Return (x, y) of the center of cell containing provided text 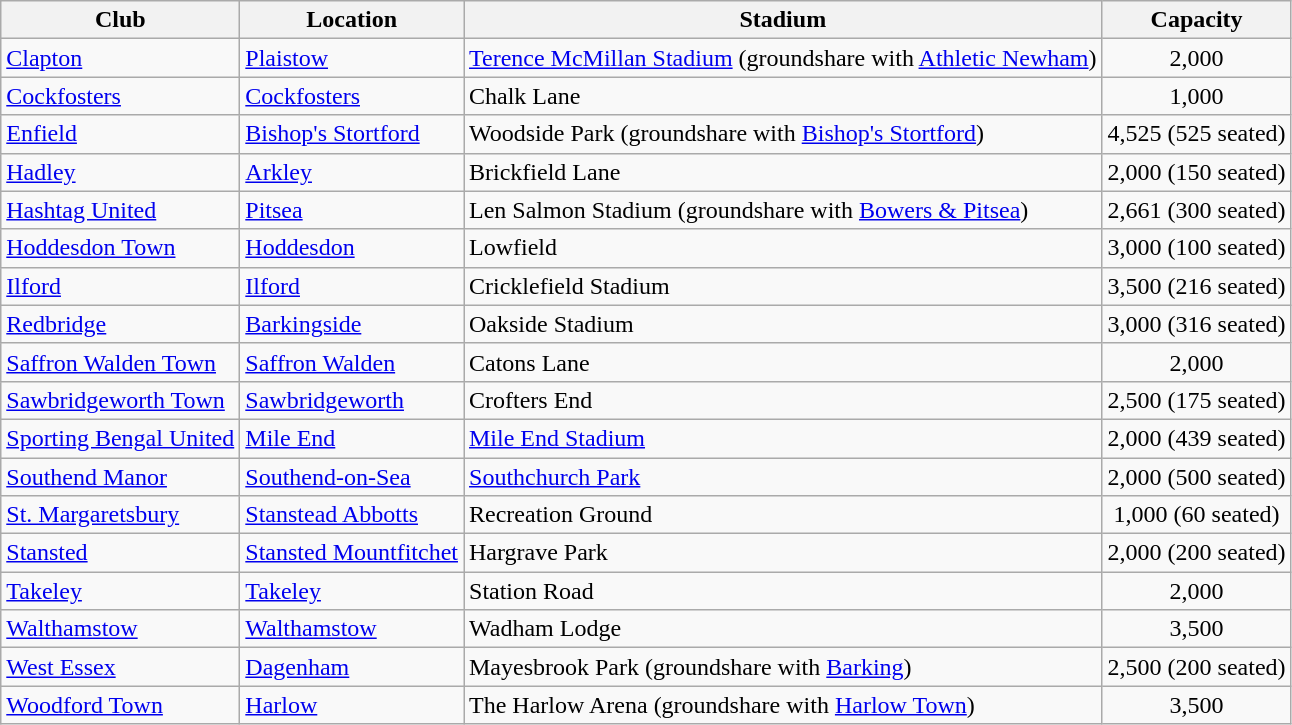
2,500 (200 seated) (1196, 667)
Plaistow (352, 58)
Bishop's Stortford (352, 134)
Capacity (1196, 20)
Sawbridgeworth Town (120, 400)
Hadley (120, 172)
Hoddesdon Town (120, 248)
Location (352, 20)
Southend-on-Sea (352, 477)
Southchurch Park (784, 477)
Stansted (120, 553)
Dagenham (352, 667)
2,000 (500 seated) (1196, 477)
Chalk Lane (784, 96)
3,500 (216 seated) (1196, 286)
Sawbridgeworth (352, 400)
Stanstead Abbotts (352, 515)
Mile End Stadium (784, 438)
Woodford Town (120, 705)
2,000 (439 seated) (1196, 438)
2,000 (200 seated) (1196, 553)
2,000 (150 seated) (1196, 172)
3,000 (100 seated) (1196, 248)
Cricklefield Stadium (784, 286)
Wadham Lodge (784, 629)
Stansted Mountfitchet (352, 553)
Hoddesdon (352, 248)
Station Road (784, 591)
Club (120, 20)
Lowfield (784, 248)
Mile End (352, 438)
Len Salmon Stadium (groundshare with Bowers & Pitsea) (784, 210)
Clapton (120, 58)
1,000 (1196, 96)
Southend Manor (120, 477)
Brickfield Lane (784, 172)
Barkingside (352, 324)
Stadium (784, 20)
Woodside Park (groundshare with Bishop's Stortford) (784, 134)
3,000 (316 seated) (1196, 324)
West Essex (120, 667)
4,525 (525 seated) (1196, 134)
Arkley (352, 172)
Harlow (352, 705)
Saffron Walden Town (120, 362)
2,661 (300 seated) (1196, 210)
Terence McMillan Stadium (groundshare with Athletic Newham) (784, 58)
Crofters End (784, 400)
Sporting Bengal United (120, 438)
Catons Lane (784, 362)
Saffron Walden (352, 362)
2,500 (175 seated) (1196, 400)
Oakside Stadium (784, 324)
Hargrave Park (784, 553)
The Harlow Arena (groundshare with Harlow Town) (784, 705)
Mayesbrook Park (groundshare with Barking) (784, 667)
Pitsea (352, 210)
St. Margaretsbury (120, 515)
1,000 (60 seated) (1196, 515)
Hashtag United (120, 210)
Redbridge (120, 324)
Enfield (120, 134)
Recreation Ground (784, 515)
